Return the (x, y) coordinate for the center point of the cell that contains the specified text.  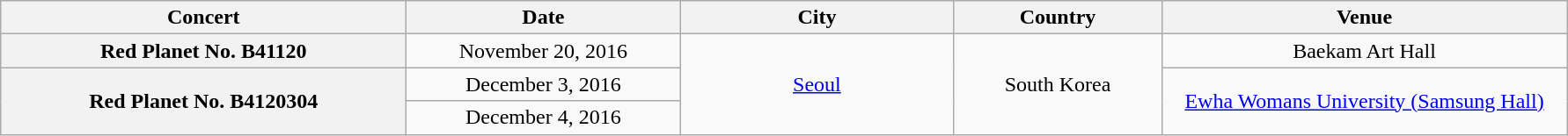
City (817, 18)
Baekam Art Hall (1364, 51)
Red Planet No. B41120 (204, 51)
Venue (1364, 18)
Concert (204, 18)
Seoul (817, 84)
December 4, 2016 (544, 118)
Country (1058, 18)
Date (544, 18)
South Korea (1058, 84)
November 20, 2016 (544, 51)
Ewha Womans University (Samsung Hall) (1364, 101)
Red Planet No. B4120304 (204, 101)
December 3, 2016 (544, 84)
